Identify which cell holds the provided text, then report its [X, Y] central coordinate. 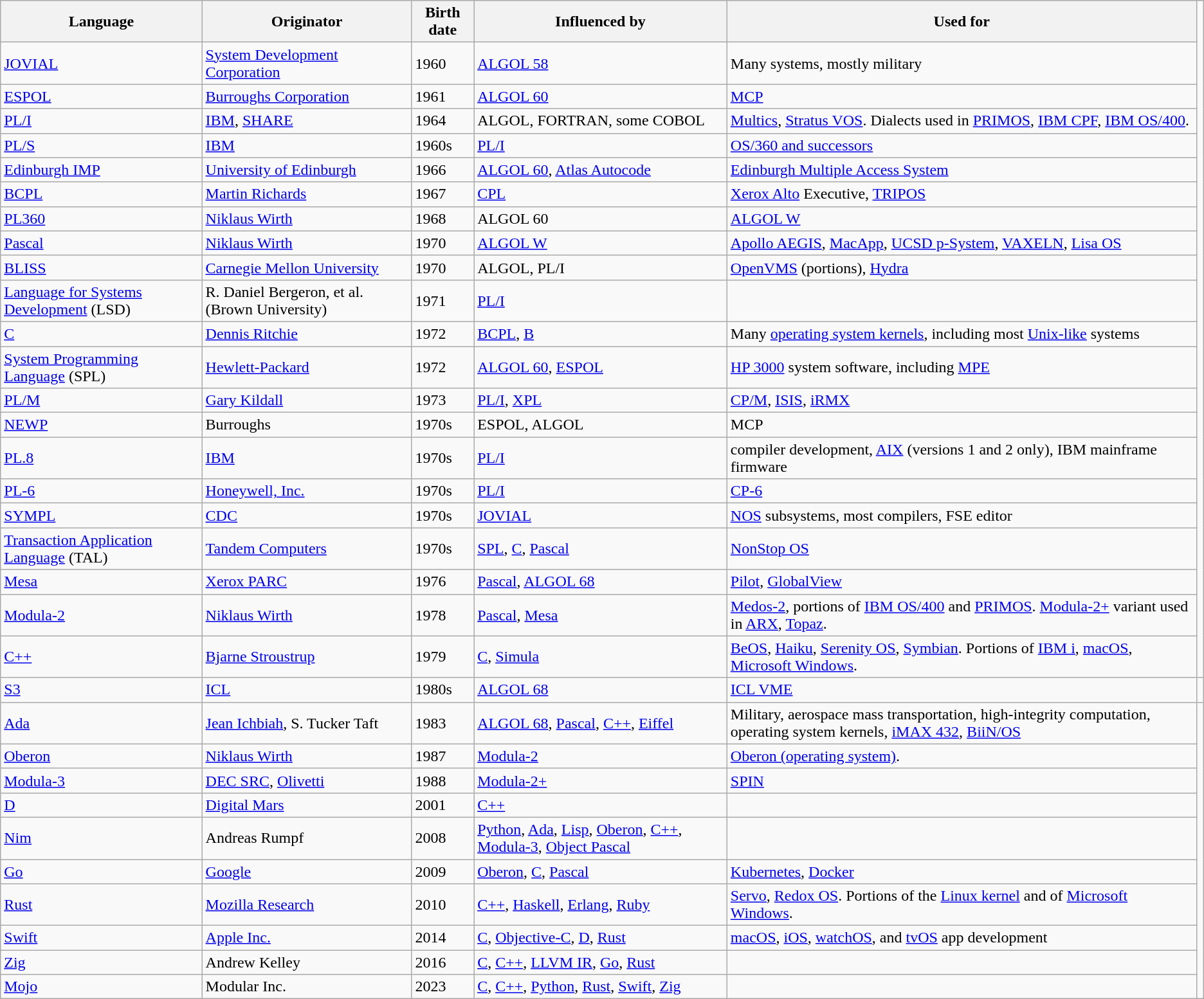
2016 [442, 962]
Originator [307, 22]
CPL [601, 194]
compiler development, AIX (versions 1 and 2 only), IBM mainframe firmware [962, 458]
Tandem Computers [307, 549]
C++, Haskell, Erlang, Ruby [601, 905]
C, Objective-C, D, Rust [601, 938]
Kubernetes, Docker [962, 871]
ICL [307, 690]
ALGOL 60, Atlas Autocode [601, 170]
ALGOL, PL/I [601, 267]
Oberon (operating system). [962, 756]
PL/M [102, 401]
Zig [102, 962]
Transaction Application Language (TAL) [102, 549]
2014 [442, 938]
CDC [307, 516]
Language [102, 22]
2023 [442, 987]
Carnegie Mellon University [307, 267]
1960s [442, 145]
SYMPL [102, 516]
PL360 [102, 219]
ALGOL, FORTRAN, some COBOL [601, 121]
Swift [102, 938]
2001 [442, 805]
Military, aerospace mass transportation, high-integrity computation, operating system kernels, iMAX 432, BiiN/OS [962, 723]
C, Simula [601, 657]
Jean Ichbiah, S. Tucker Taft [307, 723]
Martin Richards [307, 194]
BCPL [102, 194]
Nim [102, 838]
Go [102, 871]
PL/S [102, 145]
BCPL, B [601, 334]
1980s [442, 690]
Many systems, mostly military [962, 63]
Servo, Redox OS. Portions of the Linux kernel and of Microsoft Windows. [962, 905]
DEC SRC, Olivetti [307, 780]
Mojo [102, 987]
Edinburgh IMP [102, 170]
Pascal, ALGOL 68 [601, 582]
Used for [962, 22]
1978 [442, 615]
ALGOL 60, ESPOL [601, 366]
OpenVMS (portions), Hydra [962, 267]
Digital Mars [307, 805]
Pilot, GlobalView [962, 582]
Xerox Alto Executive, TRIPOS [962, 194]
Modula-2+ [601, 780]
1964 [442, 121]
BLISS [102, 267]
PL-6 [102, 491]
Python, Ada, Lisp, Oberon, C++, Modula-3, Object Pascal [601, 838]
SPL, C, Pascal [601, 549]
Mozilla Research [307, 905]
Apple Inc. [307, 938]
1988 [442, 780]
Modular Inc. [307, 987]
1968 [442, 219]
Edinburgh Multiple Access System [962, 170]
NonStop OS [962, 549]
ALGOL 68, Pascal, C++, Eiffel [601, 723]
1987 [442, 756]
1967 [442, 194]
ESPOL, ALGOL [601, 425]
Oberon [102, 756]
1966 [442, 170]
SPIN [962, 780]
Pascal, Mesa [601, 615]
1971 [442, 301]
ALGOL 68 [601, 690]
2010 [442, 905]
NOS subsystems, most compilers, FSE editor [962, 516]
Google [307, 871]
Burroughs Corporation [307, 96]
Andrew Kelley [307, 962]
1983 [442, 723]
Birth date [442, 22]
Ada [102, 723]
Mesa [102, 582]
IBM, SHARE [307, 121]
Bjarne Stroustrup [307, 657]
C, C++, Python, Rust, Swift, Zig [601, 987]
Honeywell, Inc. [307, 491]
Dennis Ritchie [307, 334]
System Programming Language (SPL) [102, 366]
Modula-3 [102, 780]
OS/360 and successors [962, 145]
Burroughs [307, 425]
Many operating system kernels, including most Unix-like systems [962, 334]
1961 [442, 96]
NEWP [102, 425]
Medos-2, portions of IBM OS/400 and PRIMOS. Modula-2+ variant used in ARX, Topaz. [962, 615]
Language for Systems Development (LSD) [102, 301]
Pascal [102, 243]
Rust [102, 905]
macOS, iOS, watchOS, and tvOS app development [962, 938]
S3 [102, 690]
CP-6 [962, 491]
Apollo AEGIS, MacApp, UCSD p-System, VAXELN, Lisa OS [962, 243]
1979 [442, 657]
Hewlett-Packard [307, 366]
PL.8 [102, 458]
HP 3000 system software, including MPE [962, 366]
BeOS, Haiku, Serenity OS, Symbian. Portions of IBM i, macOS, Microsoft Windows. [962, 657]
C, C++, LLVM IR, Go, Rust [601, 962]
Gary Kildall [307, 401]
Xerox PARC [307, 582]
Multics, Stratus VOS. Dialects used in PRIMOS, IBM CPF, IBM OS/400. [962, 121]
2008 [442, 838]
Oberon, C, Pascal [601, 871]
System Development Corporation [307, 63]
1976 [442, 582]
ALGOL 58 [601, 63]
University of Edinburgh [307, 170]
ICL VME [962, 690]
C [102, 334]
Influenced by [601, 22]
1973 [442, 401]
CP/M, ISIS, iRMX [962, 401]
D [102, 805]
2009 [442, 871]
PL/I, XPL [601, 401]
ESPOL [102, 96]
Andreas Rumpf [307, 838]
1960 [442, 63]
R. Daniel Bergeron, et al. (Brown University) [307, 301]
